Return the (X, Y) coordinate for the center point of the cell that contains the specified text.  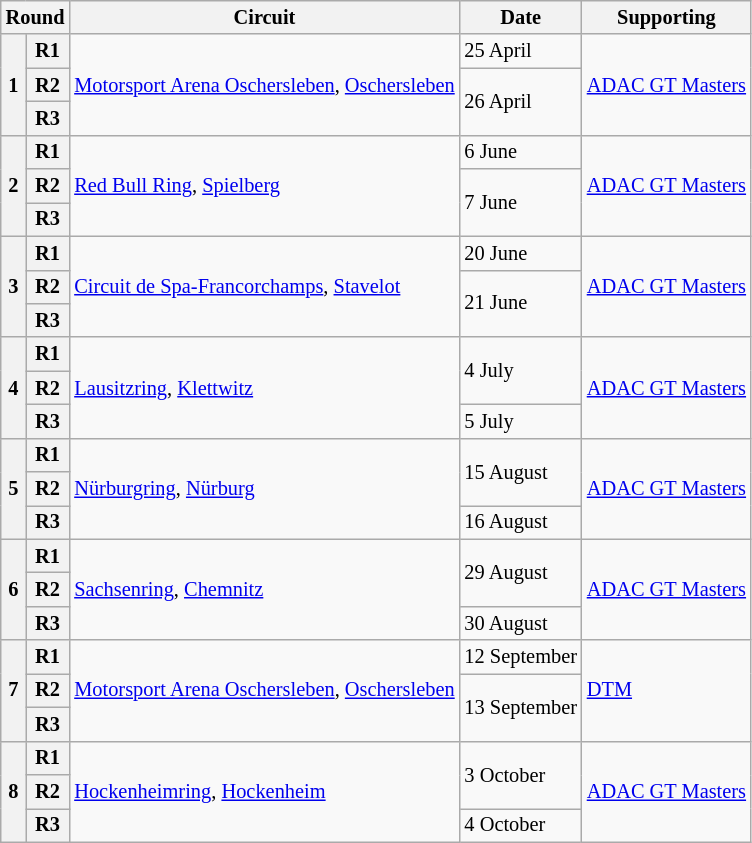
13 September (521, 706)
7 (14, 690)
Round (36, 17)
5 July (521, 421)
12 September (521, 657)
15 August (521, 472)
3 October (521, 774)
Lausitzring, Klettwitz (264, 388)
6 June (521, 152)
8 (14, 792)
5 (14, 488)
6 (14, 590)
Red Bull Ring, Spielberg (264, 186)
7 June (521, 202)
Circuit de Spa-Francorchamps, Stavelot (264, 286)
20 June (521, 253)
29 August (521, 572)
DTM (666, 690)
Sachsenring, Chemnitz (264, 590)
4 July (521, 370)
Nürburgring, Nürburg (264, 488)
25 April (521, 51)
4 October (521, 825)
21 June (521, 304)
Circuit (264, 17)
2 (14, 186)
16 August (521, 522)
4 (14, 388)
1 (14, 84)
3 (14, 286)
Supporting (666, 17)
Hockenheimring, Hockenheim (264, 792)
26 April (521, 102)
30 August (521, 623)
Date (521, 17)
